Pinpoint the cell where the given text exists, returning its [x, y] midpoint coordinate. 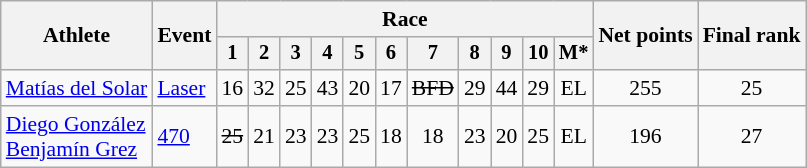
3 [296, 54]
5 [359, 54]
Matías del Solar [77, 88]
2 [264, 54]
M* [574, 54]
10 [538, 54]
255 [645, 88]
27 [752, 136]
17 [391, 88]
196 [645, 136]
Race [404, 19]
Net points [645, 36]
43 [328, 88]
32 [264, 88]
1 [232, 54]
Diego GonzálezBenjamín Grez [77, 136]
7 [433, 54]
8 [475, 54]
6 [391, 54]
Athlete [77, 36]
BFD [433, 88]
44 [507, 88]
21 [264, 136]
9 [507, 54]
Final rank [752, 36]
4 [328, 54]
Laser [184, 88]
470 [184, 136]
16 [232, 88]
Event [184, 36]
